Scan for the cell matching the given text and deliver its [X, Y] coordinate at center. 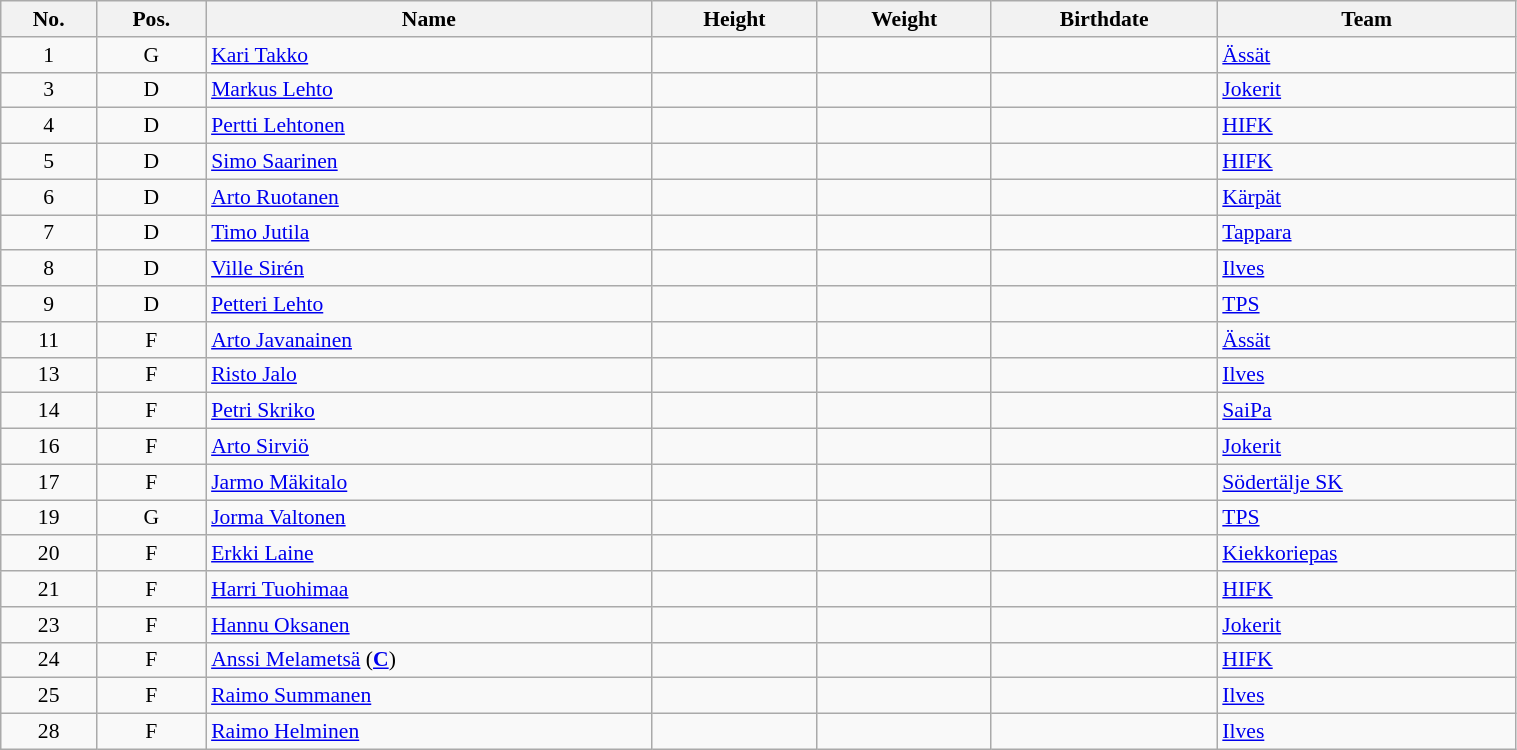
11 [49, 340]
Arto Ruotanen [428, 197]
Harri Tuohimaa [428, 589]
SaiPa [1366, 411]
Height [734, 19]
21 [49, 589]
Simo Saarinen [428, 162]
Weight [904, 19]
24 [49, 660]
Anssi Melametsä (C) [428, 660]
Petri Skriko [428, 411]
9 [49, 304]
5 [49, 162]
Kari Takko [428, 55]
8 [49, 269]
3 [49, 90]
Tappara [1366, 233]
16 [49, 447]
Birthdate [1104, 19]
Erkki Laine [428, 554]
20 [49, 554]
Pos. [152, 19]
Arto Sirviö [428, 447]
23 [49, 625]
14 [49, 411]
Risto Jalo [428, 375]
19 [49, 518]
Raimo Helminen [428, 732]
Kiekkoriepas [1366, 554]
7 [49, 233]
28 [49, 732]
Raimo Summanen [428, 696]
1 [49, 55]
Petteri Lehto [428, 304]
Team [1366, 19]
Jorma Valtonen [428, 518]
13 [49, 375]
Name [428, 19]
Pertti Lehtonen [428, 126]
4 [49, 126]
No. [49, 19]
Timo Jutila [428, 233]
Jarmo Mäkitalo [428, 482]
6 [49, 197]
Arto Javanainen [428, 340]
Hannu Oksanen [428, 625]
Ville Sirén [428, 269]
Kärpät [1366, 197]
Södertälje SK [1366, 482]
25 [49, 696]
17 [49, 482]
Markus Lehto [428, 90]
